For the text-containing cell, return its midpoint in [X, Y] coordinate format. 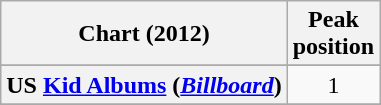
Peak position [333, 34]
US Kid Albums (Billboard) [144, 85]
1 [333, 85]
Chart (2012) [144, 34]
